Capture the cell that displays the provided text and extract its [x, y] central coordinate. 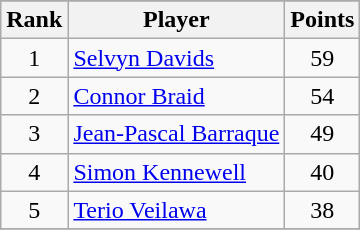
Points [322, 20]
Terio Veilawa [176, 210]
Jean-Pascal Barraque [176, 134]
Simon Kennewell [176, 172]
3 [34, 134]
Rank [34, 20]
Selvyn Davids [176, 58]
38 [322, 210]
59 [322, 58]
2 [34, 96]
40 [322, 172]
Player [176, 20]
49 [322, 134]
Connor Braid [176, 96]
5 [34, 210]
4 [34, 172]
54 [322, 96]
1 [34, 58]
